Locate the cell with the specified text and output its (X, Y) center coordinate. 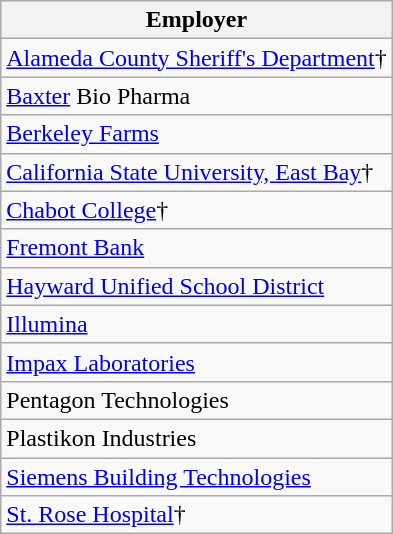
Illumina (197, 324)
Hayward Unified School District (197, 286)
Fremont Bank (197, 248)
Pentagon Technologies (197, 400)
Berkeley Farms (197, 134)
St. Rose Hospital† (197, 515)
Employer (197, 20)
Impax Laboratories (197, 362)
Plastikon Industries (197, 438)
Baxter Bio Pharma (197, 96)
Siemens Building Technologies (197, 477)
Chabot College† (197, 210)
California State University, East Bay† (197, 172)
Alameda County Sheriff's Department† (197, 58)
